Find where the given text appears and provide that cell's center as (x, y) coordinate. 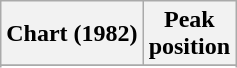
Chart (1982) (72, 34)
Peakposition (189, 34)
